Capture the cell that displays the provided text and extract its (X, Y) central coordinate. 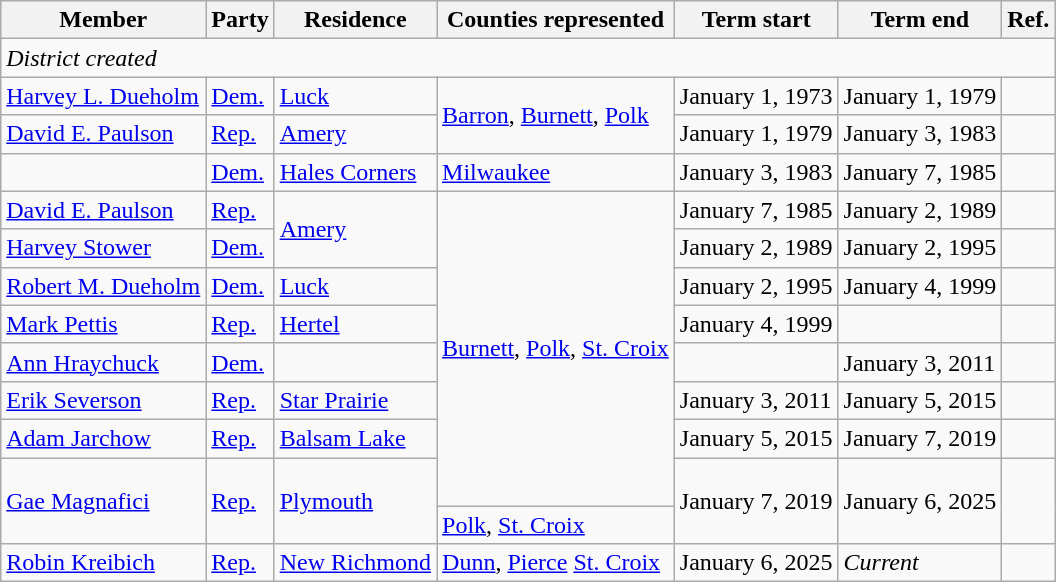
Milwaukee (556, 172)
Barron, Burnett, Polk (556, 115)
Party (240, 20)
Erik Severson (104, 400)
Robert M. Dueholm (104, 286)
Ref. (1028, 20)
Plymouth (355, 501)
Term start (756, 20)
Residence (355, 20)
Current (920, 563)
Balsam Lake (355, 438)
Star Prairie (355, 400)
January 1, 1973 (756, 96)
Hales Corners (355, 172)
Member (104, 20)
Adam Jarchow (104, 438)
Robin Kreibich (104, 563)
Harvey L. Dueholm (104, 96)
New Richmond (355, 563)
Term end (920, 20)
Polk, St. Croix (556, 525)
Counties represented (556, 20)
Hertel (355, 324)
Burnett, Polk, St. Croix (556, 348)
Ann Hraychuck (104, 362)
Harvey Stower (104, 248)
Mark Pettis (104, 324)
Gae Magnafici (104, 501)
Dunn, Pierce St. Croix (556, 563)
District created (528, 58)
